Output the [x, y] coordinate of the center of the cell containing the given text.  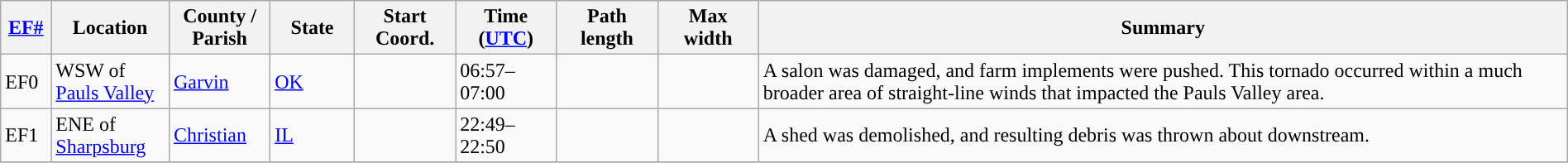
OK [313, 81]
Garvin [219, 81]
County / Parish [219, 28]
EF# [26, 28]
Christian [219, 136]
ENE of Sharpsburg [111, 136]
EF1 [26, 136]
Summary [1163, 28]
State [313, 28]
06:57–07:00 [506, 81]
Start Coord. [404, 28]
22:49–22:50 [506, 136]
Time (UTC) [506, 28]
WSW of Pauls Valley [111, 81]
EF0 [26, 81]
Max width [708, 28]
Location [111, 28]
IL [313, 136]
A shed was demolished, and resulting debris was thrown about downstream. [1163, 136]
Path length [607, 28]
